Capture the cell that displays the provided text and extract its (x, y) central coordinate. 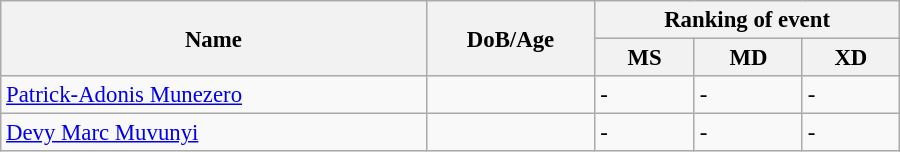
Name (214, 38)
XD (850, 58)
Devy Marc Muvunyi (214, 133)
MD (748, 58)
DoB/Age (510, 38)
MS (645, 58)
Ranking of event (747, 20)
Patrick-Adonis Munezero (214, 95)
